Return the (x, y) coordinate for the center point of the cell that contains the specified text.  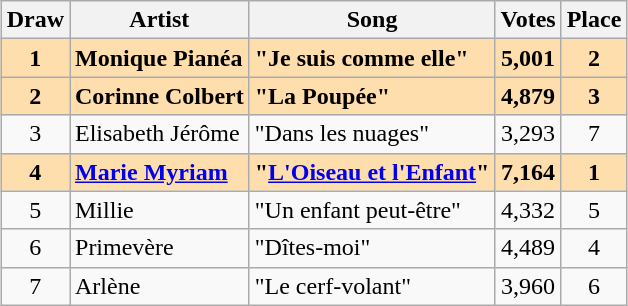
Marie Myriam (160, 172)
"La Poupée" (372, 96)
"Dîtes-moi" (372, 248)
7,164 (528, 172)
Votes (528, 20)
Primevère (160, 248)
"Je suis comme elle" (372, 58)
"Dans les nuages" (372, 134)
Monique Pianéa (160, 58)
Artist (160, 20)
"L'Oiseau et l'Enfant" (372, 172)
Elisabeth Jérôme (160, 134)
"Un enfant peut-être" (372, 210)
Song (372, 20)
4,332 (528, 210)
Millie (160, 210)
3,293 (528, 134)
5,001 (528, 58)
Arlène (160, 286)
Place (594, 20)
Corinne Colbert (160, 96)
3,960 (528, 286)
4,489 (528, 248)
"Le cerf-volant" (372, 286)
4,879 (528, 96)
Draw (35, 20)
